Determine the (X, Y) coordinate at the center of the cell enclosing the given text.  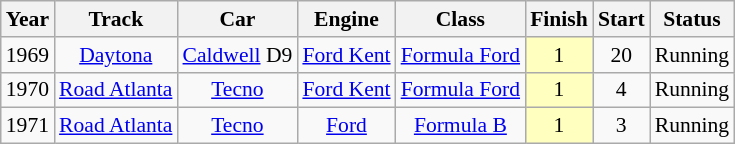
Start (622, 19)
Caldwell D9 (237, 55)
1971 (28, 126)
20 (622, 55)
4 (622, 90)
1970 (28, 90)
Ford (346, 126)
Engine (346, 19)
Class (460, 19)
Year (28, 19)
Status (692, 19)
Track (116, 19)
Finish (559, 19)
3 (622, 126)
Car (237, 19)
Daytona (116, 55)
1969 (28, 55)
Formula B (460, 126)
